Extract the (X, Y) coordinate from the center of the cell holding the provided text.  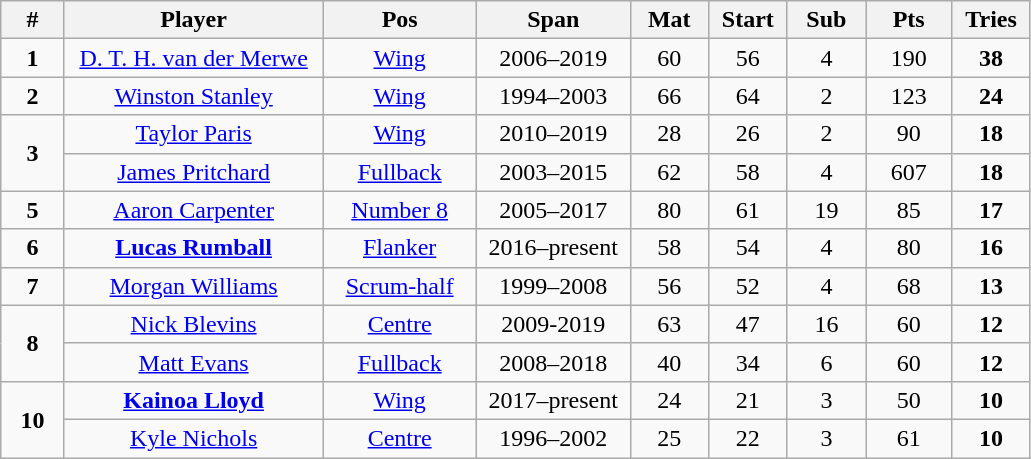
Lucas Rumball (194, 248)
85 (909, 210)
Kainoa Lloyd (194, 400)
190 (909, 58)
13 (992, 286)
2009-2019 (553, 324)
Span (553, 20)
17 (992, 210)
Sub (826, 20)
Start (748, 20)
2017–present (553, 400)
25 (670, 438)
2006–2019 (553, 58)
123 (909, 96)
Flanker (400, 248)
40 (670, 362)
64 (748, 96)
Nick Blevins (194, 324)
62 (670, 172)
Player (194, 20)
19 (826, 210)
Aaron Carpenter (194, 210)
68 (909, 286)
Mat (670, 20)
Number 8 (400, 210)
Pos (400, 20)
Matt Evans (194, 362)
50 (909, 400)
34 (748, 362)
Morgan Williams (194, 286)
1 (33, 58)
26 (748, 134)
47 (748, 324)
52 (748, 286)
Pts (909, 20)
28 (670, 134)
607 (909, 172)
Kyle Nichols (194, 438)
2010–2019 (553, 134)
1996–2002 (553, 438)
James Pritchard (194, 172)
63 (670, 324)
7 (33, 286)
5 (33, 210)
66 (670, 96)
22 (748, 438)
2003–2015 (553, 172)
Tries (992, 20)
21 (748, 400)
# (33, 20)
Taylor Paris (194, 134)
1999–2008 (553, 286)
2005–2017 (553, 210)
38 (992, 58)
8 (33, 343)
Winston Stanley (194, 96)
2008–2018 (553, 362)
2016–present (553, 248)
90 (909, 134)
D. T. H. van der Merwe (194, 58)
54 (748, 248)
Scrum-half (400, 286)
1994–2003 (553, 96)
